Search for the cell housing the specified text and yield its (x, y) center coordinate. 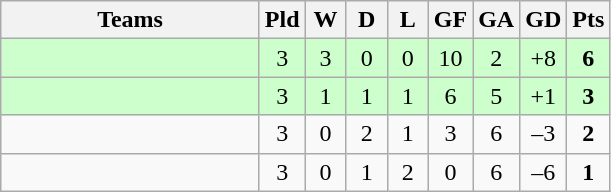
W (326, 20)
Pld (282, 20)
GD (544, 20)
D (366, 20)
GA (496, 20)
5 (496, 96)
–6 (544, 172)
+1 (544, 96)
L (408, 20)
Pts (588, 20)
+8 (544, 58)
Teams (130, 20)
GF (450, 20)
–3 (544, 134)
10 (450, 58)
